Determine the [x, y] coordinate at the center of the cell enclosing the given text.  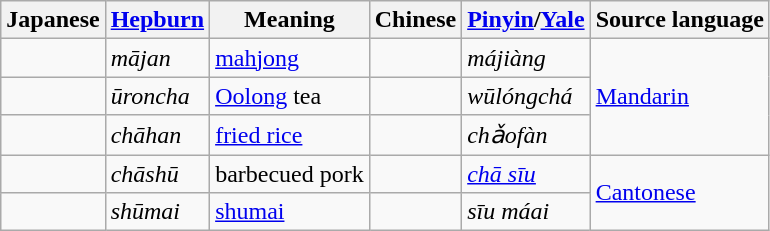
shūmai [157, 212]
ūroncha [157, 96]
sīu máai [526, 212]
mājan [157, 58]
Mandarin [680, 97]
Japanese [53, 20]
Pinyin/Yale [526, 20]
wūlóngchá [526, 96]
shumai [290, 212]
májiàng [526, 58]
Chinese [415, 20]
mahjong [290, 58]
Source language [680, 20]
chāshū [157, 173]
chāhan [157, 135]
fried rice [290, 135]
Oolong tea [290, 96]
Hepburn [157, 20]
Meaning [290, 20]
Cantonese [680, 192]
chǎofàn [526, 135]
barbecued pork [290, 173]
chā sīu [526, 173]
